Capture the cell that displays the provided text and extract its (X, Y) central coordinate. 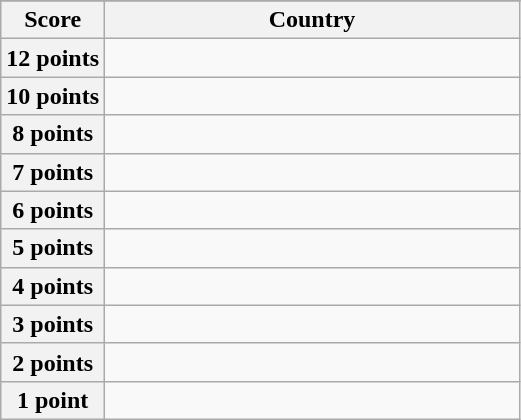
6 points (53, 210)
3 points (53, 324)
4 points (53, 286)
5 points (53, 248)
Country (312, 20)
8 points (53, 134)
2 points (53, 362)
Score (53, 20)
7 points (53, 172)
1 point (53, 400)
12 points (53, 58)
10 points (53, 96)
